Extract the [x, y] coordinate from the center of the cell holding the provided text.  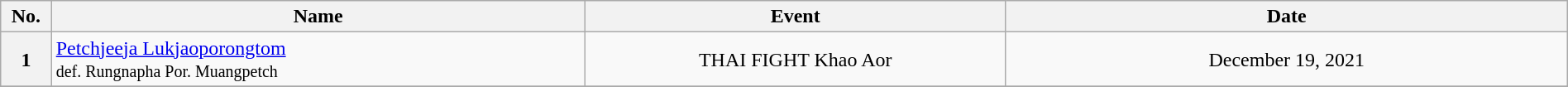
Event [796, 17]
1 [26, 60]
Date [1287, 17]
No. [26, 17]
Name [318, 17]
December 19, 2021 [1287, 60]
Petchjeeja Lukjaoporongtom def. Rungnapha Por. Muangpetch [318, 60]
THAI FIGHT Khao Aor [796, 60]
